Locate the cell with the specified text and output its [X, Y] center coordinate. 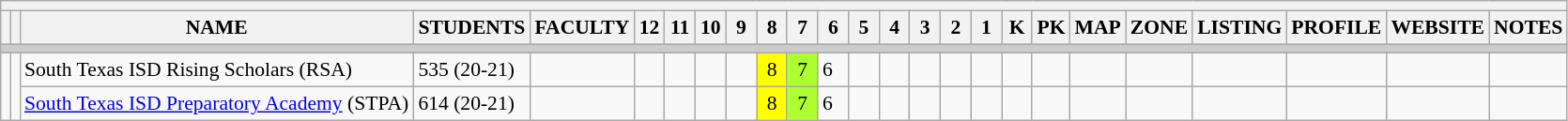
1 [986, 27]
4 [894, 27]
WEBSITE [1437, 27]
PK [1051, 27]
12 [650, 27]
NOTES [1529, 27]
614 (20-21) [471, 103]
LISTING [1239, 27]
2 [956, 27]
South Texas ISD Preparatory Academy (STPA) [216, 103]
9 [742, 27]
PROFILE [1336, 27]
South Texas ISD Rising Scholars (RSA) [216, 70]
ZONE [1159, 27]
NAME [216, 27]
FACULTY [582, 27]
5 [864, 27]
K [1018, 27]
STUDENTS [471, 27]
11 [680, 27]
535 (20-21) [471, 70]
MAP [1099, 27]
3 [926, 27]
10 [712, 27]
